Output the [x, y] coordinate of the center of the cell containing the given text.  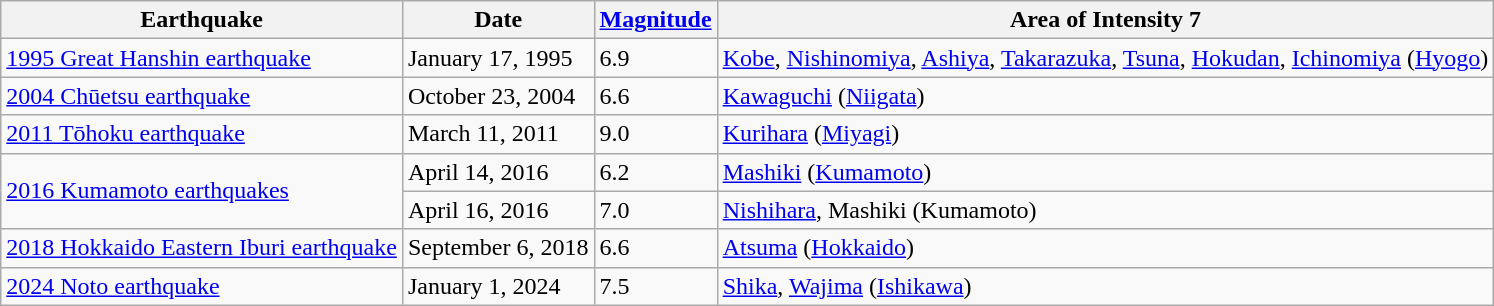
Earthquake [202, 20]
October 23, 2004 [498, 96]
April 14, 2016 [498, 172]
7.0 [656, 210]
September 6, 2018 [498, 248]
7.5 [656, 286]
Mashiki (Kumamoto) [1106, 172]
Date [498, 20]
2011 Tōhoku earthquake [202, 134]
2024 Noto earthquake [202, 286]
2004 Chūetsu earthquake [202, 96]
Area of Intensity 7 [1106, 20]
9.0 [656, 134]
2018 Hokkaido Eastern Iburi earthquake [202, 248]
Shika, Wajima (Ishikawa) [1106, 286]
Magnitude [656, 20]
Nishihara, Mashiki (Kumamoto) [1106, 210]
6.9 [656, 58]
Kawaguchi (Niigata) [1106, 96]
January 1, 2024 [498, 286]
1995 Great Hanshin earthquake [202, 58]
6.2 [656, 172]
March 11, 2011 [498, 134]
Kobe, Nishinomiya, Ashiya, Takarazuka, Tsuna, Hokudan, Ichinomiya (Hyogo) [1106, 58]
2016 Kumamoto earthquakes [202, 191]
January 17, 1995 [498, 58]
April 16, 2016 [498, 210]
Atsuma (Hokkaido) [1106, 248]
Kurihara (Miyagi) [1106, 134]
